Locate the cell with the specified text and output its [X, Y] center coordinate. 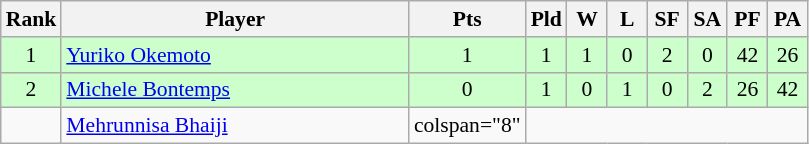
W [587, 19]
Pts [468, 19]
Pld [546, 19]
L [627, 19]
Mehrunnisa Bhaiji [235, 126]
colspan="8" [468, 126]
PF [747, 19]
PA [788, 19]
Player [235, 19]
Michele Bontemps [235, 90]
SF [667, 19]
Yuriko Okemoto [235, 55]
SA [707, 19]
Rank [32, 19]
